Identify which cell holds the provided text, then report its (x, y) central coordinate. 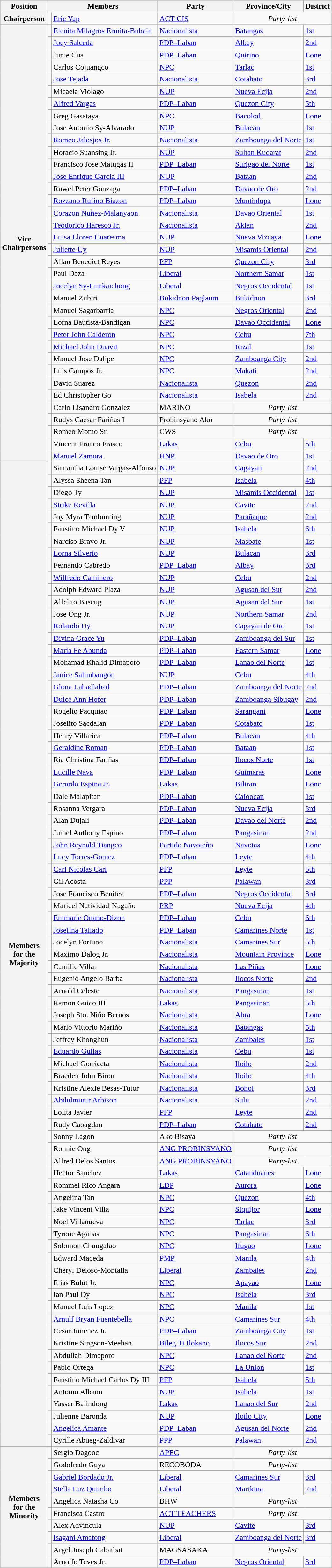
Lolita Javier (105, 1112)
Dale Malapitan (105, 796)
Guimaras (268, 772)
Eugenio Angelo Barba (105, 979)
PMP (195, 1258)
Wilfredo Caminero (105, 578)
Membersfor theMajority (24, 954)
Greg Gasataya (105, 116)
Agusan del Norte (268, 1428)
Hector Sanchez (105, 1173)
Jake Vincent Villa (105, 1209)
Makati (268, 371)
Manuel Zubiri (105, 298)
HNP (195, 456)
Jose Ong Jr. (105, 614)
Allan Benedict Reyes (105, 261)
Elias Bulut Jr. (105, 1282)
Teodorico Haresco Jr. (105, 225)
Position (24, 6)
Dulce Ann Hofer (105, 699)
La Union (268, 1367)
Stella Luz Quimbo (105, 1489)
Gil Acosta (105, 881)
Francisca Castro (105, 1513)
LDP (195, 1185)
Corazon Nuñez-Malanyaon (105, 213)
Michael Gorriceta (105, 1064)
Sultan Kudarat (268, 152)
Davao Occidental (268, 322)
Zamboanga Sibugay (268, 699)
Bileg Ti Ilokano (195, 1343)
Noel Villanueva (105, 1222)
Maria Fe Abunda (105, 650)
Junie Cua (105, 55)
Francisco Jose Matugas II (105, 164)
Rommel Rico Angara (105, 1185)
Kristine Alexie Besas-Tutor (105, 1088)
Angelica Amante (105, 1428)
Alan Dujali (105, 821)
Kristine Singson-Meehan (105, 1343)
Fernando Cabredo (105, 565)
Quirino (268, 55)
Parañaque (268, 517)
Ifugao (268, 1246)
Vincent Franco Frasco (105, 444)
Partido Navoteño (195, 845)
Michael John Duavit (105, 346)
Adolph Edward Plaza (105, 590)
Pablo Ortega (105, 1367)
Bacolod (268, 116)
District (318, 6)
Cagayan (268, 468)
Paul Daza (105, 274)
Jose Francisco Benitez (105, 893)
MARINO (195, 407)
Samantha Louise Vargas-Alfonso (105, 468)
Juliette Uy (105, 249)
CWS (195, 432)
Misamis Oriental (268, 249)
Alyssa Sheena Tan (105, 480)
Province/City (268, 6)
Misamis Occidental (268, 492)
Julienne Baronda (105, 1416)
Siquijor (268, 1209)
Jose Enrique Garcia III (105, 177)
Manuel Luis Lopez (105, 1307)
Faustino Michael Carlos Dy III (105, 1380)
Godofredo Guya (105, 1465)
Geraldine Roman (105, 748)
David Suarez (105, 383)
Eastern Samar (268, 650)
7th (318, 334)
Cheryl Deloso-Montalla (105, 1270)
Faustino Michael Dy V (105, 529)
Jose Tejada (105, 79)
Emmarie Ouano-Dizon (105, 918)
Sonny Lagon (105, 1137)
Solomon Chungalao (105, 1246)
Navotas (268, 845)
Cyrille Abueg-Zaldivar (105, 1440)
Ria Christina Fariñas (105, 760)
Lorna Bautista-Bandigan (105, 322)
Arnulf Bryan Fuentebella (105, 1319)
Jocelyn Fortuno (105, 942)
Ilocos Sur (268, 1343)
Gabriel Bordado Jr. (105, 1477)
Mario Vittorio Mariño (105, 1027)
Ruwel Peter Gonzaga (105, 189)
Manuel Jose Dalipe (105, 359)
Rogelio Pacquiao (105, 711)
Masbate (268, 541)
Biliran (268, 784)
Manuel Zamora (105, 456)
Angelina Tan (105, 1197)
Membersfor theMinority (24, 1507)
Josefina Tallado (105, 930)
APEC (195, 1452)
Horacio Suansing Jr. (105, 152)
Chairperson (24, 19)
Alfred Delos Santos (105, 1161)
Jeffrey Khonghun (105, 1039)
Joey Salceda (105, 43)
Rolando Uy (105, 626)
Maricel Natividad-Nagaño (105, 905)
Edward Maceda (105, 1258)
Braeden John Biron (105, 1076)
Carlos Cojuangco (105, 67)
Bukidnon (268, 298)
Divina Grace Yu (105, 638)
Nueva Vizcaya (268, 237)
ViceChairpersons (24, 243)
Alfelito Bascug (105, 602)
Arnold Celeste (105, 991)
Manuel Sagarbarria (105, 310)
Glona Labadlabad (105, 687)
Rosanna Vergara (105, 808)
Alfred Vargas (105, 103)
Ian Paul Dy (105, 1294)
Sulu (268, 1100)
Maximo Dalog Jr. (105, 954)
Rozzano Rufino Biazon (105, 201)
Carlo Lisandro Gonzalez (105, 407)
Yasser Balindong (105, 1404)
John Reynald Tiangco (105, 845)
Cesar Jimenez Jr. (105, 1331)
Ronnie Ong (105, 1149)
Lorna Silverio (105, 553)
Romeo Momo Sr. (105, 432)
Zamboanga del Sur (268, 638)
Muntinlupa (268, 201)
Abra (268, 1015)
Eduardo Gullas (105, 1051)
Abdullah Dimaporo (105, 1355)
Rudys Caesar Fariñas I (105, 420)
Diego Ty (105, 492)
Lucille Nava (105, 772)
Luis Campos Jr. (105, 371)
Camille Villar (105, 966)
Arnolfo Teves Jr. (105, 1562)
Narciso Bravo Jr. (105, 541)
Lucy Torres-Gomez (105, 857)
Henry Villarica (105, 735)
Members (103, 6)
Bohol (268, 1088)
Jose Antonio Sy-Alvarado (105, 128)
Isagani Amatong (105, 1538)
Eric Yap (105, 19)
Camarines Norte (268, 930)
Davao Oriental (268, 213)
Jumel Anthony Espino (105, 833)
Apayao (268, 1282)
Carl Nicolas Cari (105, 869)
Joy Myra Tambunting (105, 517)
Bukidnon Paglaum (195, 298)
BHW (195, 1501)
Probinsyano Ako (195, 420)
Davao del Norte (268, 821)
Ako Bisaya (195, 1137)
PRP (195, 905)
Mountain Province (268, 954)
Lanao del Sur (268, 1404)
Strike Revilla (105, 504)
Joseph Sto. Niño Bernos (105, 1015)
Tyrone Agabas (105, 1234)
Iloilo City (268, 1416)
Romeo Jalosjos Jr. (105, 140)
Argel Joseph Cabatbat (105, 1550)
Angelica Natasha Co (105, 1501)
Rizal (268, 346)
Ed Christopher Go (105, 395)
Janice Salimbangon (105, 675)
Peter John Calderon (105, 334)
Mohamad Khalid Dimaporo (105, 663)
Micaela Violago (105, 91)
Las Piñas (268, 966)
Joselito Sacdalan (105, 723)
ACT TEACHERS (195, 1513)
Sergio Dagooc (105, 1452)
Jocelyn Sy-Limkaichong (105, 286)
Aurora (268, 1185)
Sarangani (268, 711)
Ramon Guico III (105, 1003)
Alex Advincula (105, 1526)
Antonio Albano (105, 1392)
RECOBODA (195, 1465)
Marikina (268, 1489)
Abdulmunir Arbison (105, 1100)
Elenita Milagros Ermita-Buhain (105, 31)
Surigao del Norte (268, 164)
Caloocan (268, 796)
Catanduanes (268, 1173)
MAGSASAKA (195, 1550)
Luisa Lloren Cuaresma (105, 237)
Gerardo Espina Jr. (105, 784)
Party (195, 6)
Aklan (268, 225)
Cagayan de Oro (268, 626)
Rudy Caoagdan (105, 1124)
ACT-CIS (195, 19)
